Search for the cell housing the specified text and yield its (X, Y) center coordinate. 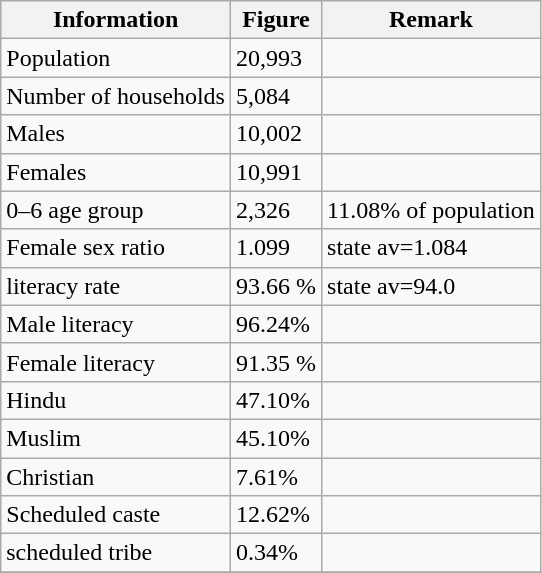
Remark (432, 20)
12.62% (276, 515)
10,002 (276, 134)
45.10% (276, 438)
1.099 (276, 248)
Information (116, 20)
20,993 (276, 58)
Christian (116, 477)
literacy rate (116, 286)
Female sex ratio (116, 248)
11.08% of population (432, 210)
scheduled tribe (116, 553)
7.61% (276, 477)
Population (116, 58)
Muslim (116, 438)
5,084 (276, 96)
Females (116, 172)
10,991 (276, 172)
Figure (276, 20)
Scheduled caste (116, 515)
0.34% (276, 553)
96.24% (276, 324)
Female literacy (116, 362)
state av=94.0 (432, 286)
Male literacy (116, 324)
93.66 % (276, 286)
Hindu (116, 400)
state av=1.084 (432, 248)
Number of households (116, 96)
47.10% (276, 400)
Males (116, 134)
2,326 (276, 210)
91.35 % (276, 362)
0–6 age group (116, 210)
